Locate the cell with the specified text and output its [X, Y] center coordinate. 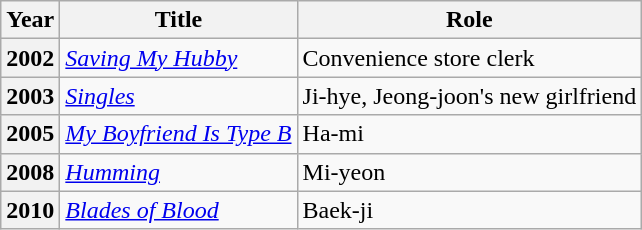
Year [30, 20]
My Boyfriend Is Type B [178, 134]
Title [178, 20]
Mi-yeon [470, 172]
2005 [30, 134]
2008 [30, 172]
Convenience store clerk [470, 58]
Ha-mi [470, 134]
2003 [30, 96]
Baek-ji [470, 210]
Saving My Hubby [178, 58]
2002 [30, 58]
Humming [178, 172]
Ji-hye, Jeong-joon's new girlfriend [470, 96]
Role [470, 20]
Blades of Blood [178, 210]
2010 [30, 210]
Singles [178, 96]
